For the text-containing cell, return its midpoint in [X, Y] coordinate format. 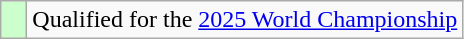
Qualified for the 2025 World Championship [245, 20]
